Return [x, y] of the center of cell containing provided text 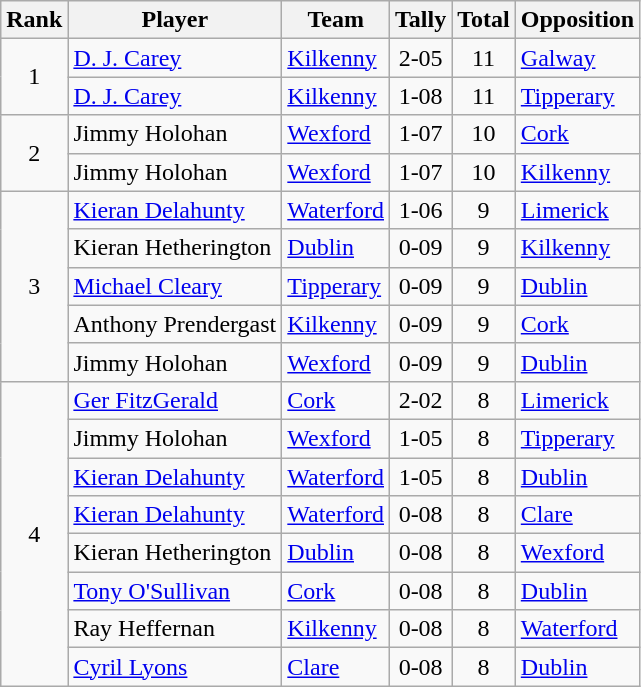
Total [484, 20]
Ger FitzGerald [175, 400]
2-02 [421, 400]
4 [34, 533]
1-06 [421, 210]
Tony O'Sullivan [175, 591]
Player [175, 20]
2-05 [421, 58]
Team [336, 20]
1-08 [421, 96]
1 [34, 77]
Opposition [577, 20]
Tally [421, 20]
Galway [577, 58]
2 [34, 153]
3 [34, 286]
Anthony Prendergast [175, 324]
Michael Cleary [175, 286]
Cyril Lyons [175, 667]
Rank [34, 20]
Ray Heffernan [175, 629]
